Pinpoint the cell where the given text exists, returning its (x, y) midpoint coordinate. 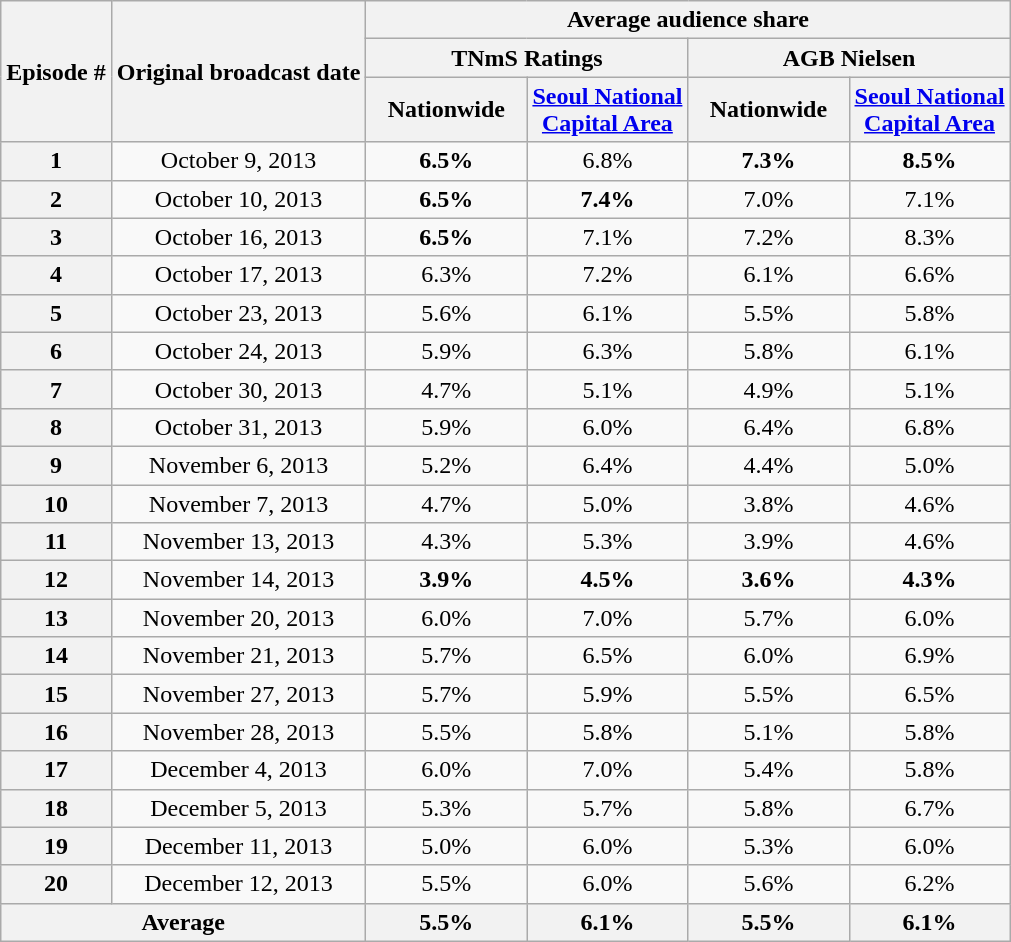
5.2% (446, 465)
AGB Nielsen (849, 58)
6.9% (930, 656)
17 (56, 770)
TNmS Ratings (527, 58)
November 14, 2013 (238, 580)
12 (56, 580)
2 (56, 199)
3.6% (768, 580)
Original broadcast date (238, 72)
Episode # (56, 72)
5 (56, 313)
November 6, 2013 (238, 465)
20 (56, 884)
November 13, 2013 (238, 542)
11 (56, 542)
4.5% (608, 580)
October 23, 2013 (238, 313)
December 4, 2013 (238, 770)
4.4% (768, 465)
4 (56, 275)
October 30, 2013 (238, 389)
10 (56, 503)
13 (56, 618)
October 10, 2013 (238, 199)
16 (56, 732)
8.5% (930, 161)
15 (56, 694)
October 9, 2013 (238, 161)
7 (56, 389)
1 (56, 161)
3.8% (768, 503)
6.2% (930, 884)
19 (56, 846)
November 20, 2013 (238, 618)
October 24, 2013 (238, 351)
October 17, 2013 (238, 275)
14 (56, 656)
5.4% (768, 770)
December 5, 2013 (238, 808)
3 (56, 237)
December 12, 2013 (238, 884)
4.9% (768, 389)
Average audience share (688, 20)
October 31, 2013 (238, 427)
Average (184, 922)
November 27, 2013 (238, 694)
November 28, 2013 (238, 732)
9 (56, 465)
November 7, 2013 (238, 503)
8.3% (930, 237)
6 (56, 351)
7.3% (768, 161)
November 21, 2013 (238, 656)
7.4% (608, 199)
8 (56, 427)
18 (56, 808)
6.6% (930, 275)
6.7% (930, 808)
December 11, 2013 (238, 846)
October 16, 2013 (238, 237)
